Find where the given text appears and provide that cell's center as [x, y] coordinate. 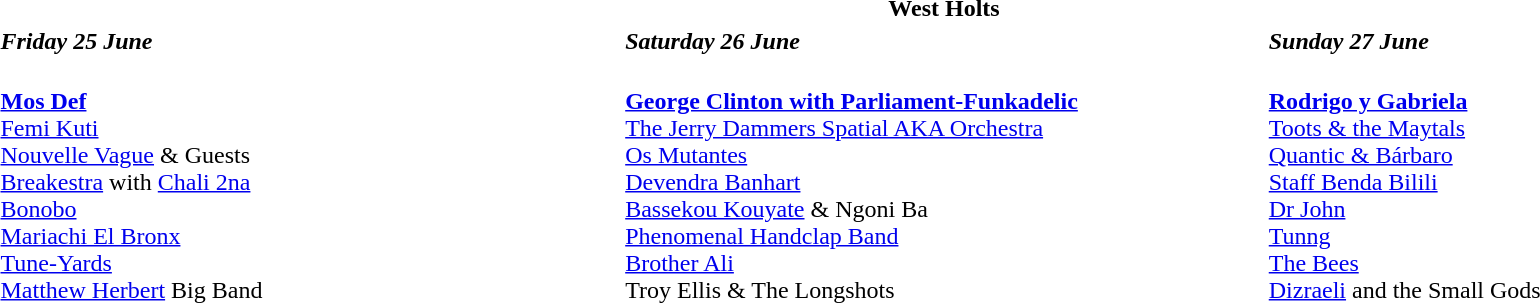
Saturday 26 June [944, 41]
